Scan for the cell matching the given text and deliver its (x, y) coordinate at center. 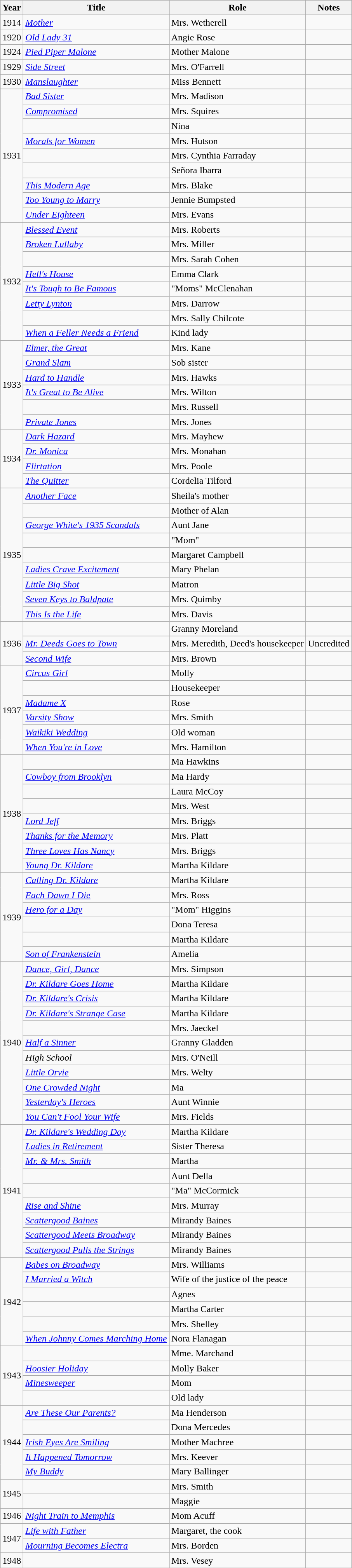
Maggie (237, 1501)
Dona Mercedes (237, 1427)
Mrs. Darrow (237, 303)
1936 (12, 643)
Mrs. Hutson (237, 141)
Dr. Kildare's Crisis (96, 998)
Old Lady 31 (96, 37)
"Moms" McClenahan (237, 289)
Title (96, 8)
1934 (12, 459)
Under Eighteen (96, 215)
Mr. Deeds Goes to Town (96, 643)
1942 (12, 1301)
Mother (96, 23)
Margaret, the cook (237, 1531)
Calling Dr. Kildare (96, 880)
Mrs. O'Farrell (237, 67)
Sister Theresa (237, 1146)
Mrs. Blake (237, 185)
Old woman (237, 732)
Amelia (237, 954)
I Married a Witch (96, 1279)
Mme. Marchand (237, 1353)
Jennie Bumpsted (237, 200)
Agnes (237, 1294)
Mrs. Monahan (237, 451)
Emma Clark (237, 274)
Mr. & Mrs. Smith (96, 1161)
Mrs. Williams (237, 1265)
Blessed Event (96, 230)
Private Jones (96, 422)
George White's 1935 Scandals (96, 525)
Thanks for the Memory (96, 836)
This Is the Life (96, 614)
The Quitter (96, 481)
Ma (237, 1087)
1937 (12, 710)
Second Wife (96, 659)
1933 (12, 385)
Kind lady (237, 333)
Mary Phelan (237, 570)
Mrs. West (237, 806)
Mrs. Brown (237, 659)
1920 (12, 37)
Madame X (96, 703)
Uncredited (329, 643)
Bad Sister (96, 96)
Mrs. Wilton (237, 392)
Dance, Girl, Dance (96, 969)
Mrs. Quimby (237, 599)
Mother of Alan (237, 510)
Mrs. Madison (237, 96)
Mom Acuff (237, 1516)
Scattergood Meets Broadway (96, 1235)
Mrs. Jaeckel (237, 1028)
Ma Hawkins (237, 762)
1940 (12, 1043)
Mrs. Wetherell (237, 23)
Old lady (237, 1398)
Circus Girl (96, 673)
Mrs. Mayhew (237, 437)
Dr. Kildare's Strange Case (96, 1013)
Life with Father (96, 1531)
Dr. Monica (96, 451)
Role (237, 8)
Sob sister (237, 362)
Aunt Della (237, 1176)
Mrs. Poole (237, 466)
Little Big Shot (96, 584)
Dr. Kildare Goes Home (96, 984)
Señora Ibarra (237, 170)
Mrs. Keever (237, 1457)
1939 (12, 917)
Mrs. Shelley (237, 1324)
"Mom" Higgins (237, 910)
Hero for a Day (96, 910)
Babes on Broadway (96, 1265)
Little Orvie (96, 1072)
Morals for Women (96, 141)
1941 (12, 1191)
Minesweeper (96, 1383)
Mrs. Kane (237, 348)
Martha (237, 1161)
Flirtation (96, 466)
Three Loves Has Nancy (96, 850)
1929 (12, 67)
Mourning Becomes Electra (96, 1545)
Mrs. Hawks (237, 377)
When You're in Love (96, 747)
Mrs. Hamilton (237, 747)
It's Tough to Be Famous (96, 289)
Night Train to Memphis (96, 1516)
Hard to Handle (96, 377)
Mrs. Russell (237, 407)
Cowboy from Brooklyn (96, 777)
Housekeeper (237, 688)
When a Feller Needs a Friend (96, 333)
Mrs. Murray (237, 1206)
Mother Malone (237, 52)
Mrs. O'Neill (237, 1058)
Aunt Winnie (237, 1102)
Ladies Crave Excitement (96, 570)
Son of Frankenstein (96, 954)
Half a Sinner (96, 1043)
Mrs. Ross (237, 895)
Rise and Shine (96, 1206)
Irish Eyes Are Smiling (96, 1442)
1944 (12, 1442)
Angie Rose (237, 37)
Waikiki Wedding (96, 732)
Scattergood Pulls the Strings (96, 1250)
Dark Hazard (96, 437)
1943 (12, 1375)
1948 (12, 1560)
Molly Baker (237, 1368)
Mother Machree (237, 1442)
Rose (237, 703)
1924 (12, 52)
Young Dr. Kildare (96, 865)
Are These Our Parents? (96, 1413)
Mrs. Vesey (237, 1560)
Ladies in Retirement (96, 1146)
Nora Flanagan (237, 1338)
Mrs. Miller (237, 244)
My Buddy (96, 1472)
Yesterday's Heroes (96, 1102)
1945 (12, 1494)
It Happened Tomorrow (96, 1457)
Mrs. Evans (237, 215)
Ma Hardy (237, 777)
High School (96, 1058)
1914 (12, 23)
Mrs. Platt (237, 836)
Aunt Jane (237, 525)
You Can't Fool Your Wife (96, 1117)
Hoosier Holiday (96, 1368)
Mrs. Sarah Cohen (237, 259)
Cordelia Tilford (237, 481)
Granny Moreland (237, 629)
Margaret Campbell (237, 555)
Another Face (96, 496)
Laura McCoy (237, 791)
Scattergood Baines (96, 1220)
Compromised (96, 111)
Wife of the justice of the peace (237, 1279)
Mrs. Jones (237, 422)
1932 (12, 281)
1930 (12, 82)
Varsity Show (96, 718)
Mary Ballinger (237, 1472)
Mrs. Simpson (237, 969)
Ma Henderson (237, 1413)
Hell's House (96, 274)
Letty Lynton (96, 303)
Dona Teresa (237, 925)
One Crowded Night (96, 1087)
1938 (12, 814)
Mrs. Sally Chilcote (237, 318)
Dr. Kildare's Wedding Day (96, 1132)
Grand Slam (96, 362)
Granny Gladden (237, 1043)
Side Street (96, 67)
1947 (12, 1538)
Mrs. Cynthia Farraday (237, 155)
Mrs. Borden (237, 1545)
Elmer, the Great (96, 348)
It's Great to Be Alive (96, 392)
Martha Carter (237, 1309)
Pied Piper Malone (96, 52)
Miss Bennett (237, 82)
Mrs. Roberts (237, 230)
Broken Lullaby (96, 244)
Mrs. Davis (237, 614)
Mrs. Welty (237, 1072)
Lord Jeff (96, 821)
1935 (12, 555)
Seven Keys to Baldpate (96, 599)
Each Dawn I Die (96, 895)
"Ma" McCormick (237, 1191)
Mrs. Meredith, Deed's housekeeper (237, 643)
Mrs. Fields (237, 1117)
Mom (237, 1383)
1946 (12, 1516)
When Johnny Comes Marching Home (96, 1338)
1931 (12, 155)
Sheila's mother (237, 496)
Manslaughter (96, 82)
Molly (237, 673)
"Mom" (237, 540)
Notes (329, 8)
Year (12, 8)
Matron (237, 584)
Nina (237, 126)
Mrs. Squires (237, 111)
This Modern Age (96, 185)
Too Young to Marry (96, 200)
